Return the [X, Y] coordinate for the center point of the cell that contains the specified text.  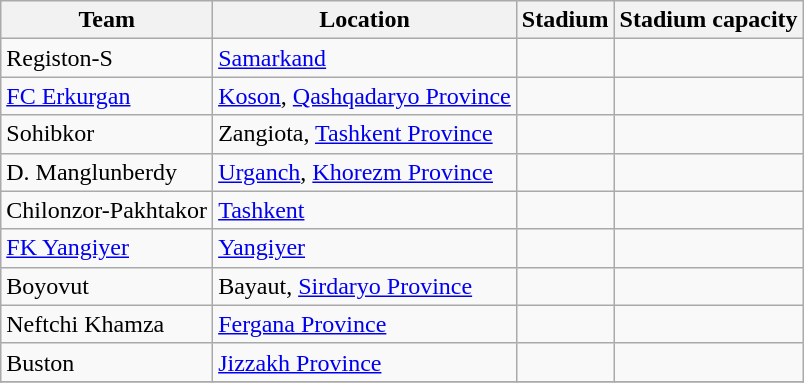
Bayaut, Sirdaryo Province [365, 286]
Boyovut [107, 286]
Neftchi Khamza [107, 324]
Chilonzor-Pakhtakor [107, 210]
Urganch, Khorezm Province [365, 172]
Buston [107, 362]
Stadium [565, 20]
Registon-S [107, 58]
D. Manglunberdy [107, 172]
FK Yangiyer [107, 248]
Location [365, 20]
Yangiyer [365, 248]
Sohibkor [107, 134]
Koson, Qashqadaryo Province [365, 96]
Fergana Province [365, 324]
Zangiota, Tashkent Province [365, 134]
Team [107, 20]
Stadium capacity [708, 20]
FC Erkurgan [107, 96]
Jizzakh Province [365, 362]
Samarkand [365, 58]
Tashkent [365, 210]
